Provide the [X, Y] coordinate of the cell's center where the given text is located.  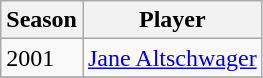
Player [172, 20]
Season [42, 20]
Jane Altschwager [172, 58]
2001 [42, 58]
